Output the [x, y] coordinate of the center of the cell containing the given text.  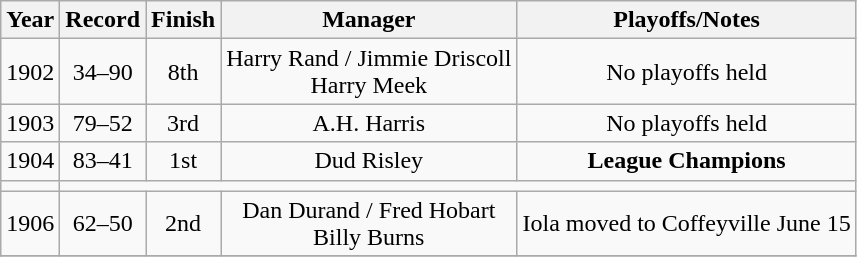
Manager [369, 20]
1902 [30, 72]
Iola moved to Coffeyville June 15 [686, 224]
A.H. Harris [369, 123]
3rd [184, 123]
2nd [184, 224]
Playoffs/Notes [686, 20]
79–52 [103, 123]
Dan Durand / Fred HobartBilly Burns [369, 224]
62–50 [103, 224]
League Champions [686, 161]
Finish [184, 20]
Harry Rand / Jimmie Driscoll Harry Meek [369, 72]
1904 [30, 161]
Dud Risley [369, 161]
8th [184, 72]
1903 [30, 123]
83–41 [103, 161]
1906 [30, 224]
1st [184, 161]
34–90 [103, 72]
Record [103, 20]
Year [30, 20]
